Return the (x, y) coordinate for the center point of the cell that contains the specified text.  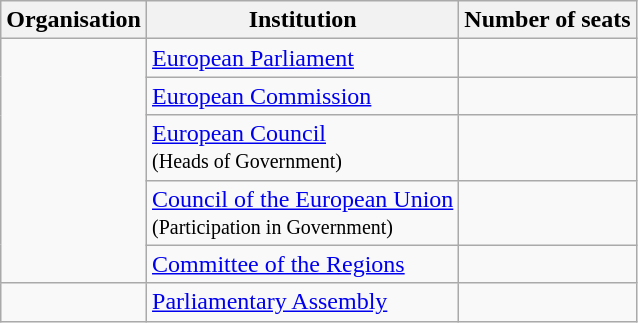
Parliamentary Assembly (303, 302)
Institution (303, 20)
Organisation (74, 20)
European Commission (303, 96)
Council of the European Union(Participation in Government) (303, 212)
Number of seats (548, 20)
European Council(Heads of Government) (303, 148)
Committee of the Regions (303, 264)
European Parliament (303, 58)
